Return [X, Y] of the center of cell containing provided text 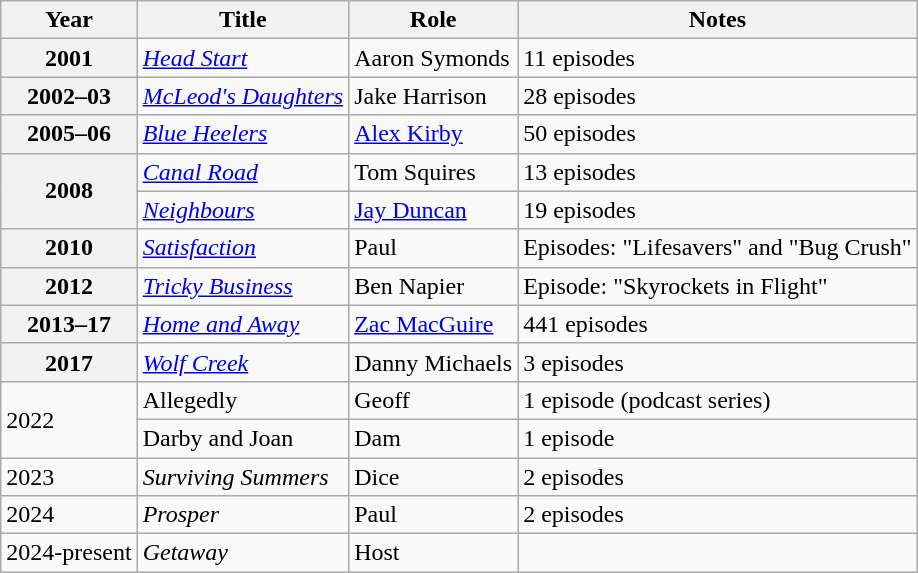
1 episode [718, 438]
Jake Harrison [434, 96]
2023 [69, 477]
Prosper [243, 515]
1 episode (podcast series) [718, 400]
Tricky Business [243, 286]
Wolf Creek [243, 362]
Neighbours [243, 210]
2001 [69, 58]
Satisfaction [243, 248]
2022 [69, 419]
2012 [69, 286]
3 episodes [718, 362]
2008 [69, 191]
Tom Squires [434, 172]
2013–17 [69, 324]
2005–06 [69, 134]
Host [434, 553]
McLeod's Daughters [243, 96]
2017 [69, 362]
2010 [69, 248]
441 episodes [718, 324]
Episodes: "Lifesavers" and "Bug Crush" [718, 248]
Darby and Joan [243, 438]
Allegedly [243, 400]
Dice [434, 477]
Blue Heelers [243, 134]
Canal Road [243, 172]
Getaway [243, 553]
Aaron Symonds [434, 58]
Surviving Summers [243, 477]
Danny Michaels [434, 362]
19 episodes [718, 210]
11 episodes [718, 58]
2024-present [69, 553]
Episode: "Skyrockets in Flight" [718, 286]
Role [434, 20]
28 episodes [718, 96]
Ben Napier [434, 286]
2024 [69, 515]
2002–03 [69, 96]
Zac MacGuire [434, 324]
Head Start [243, 58]
Alex Kirby [434, 134]
50 episodes [718, 134]
Dam [434, 438]
13 episodes [718, 172]
Geoff [434, 400]
Notes [718, 20]
Jay Duncan [434, 210]
Home and Away [243, 324]
Year [69, 20]
Title [243, 20]
